Output the [X, Y] coordinate of the center of the cell containing the given text.  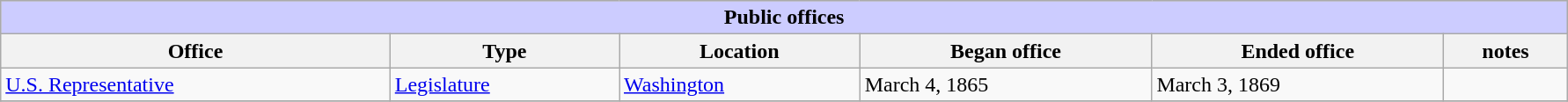
Ended office [1298, 51]
Washington [740, 84]
Location [740, 51]
Public offices [785, 18]
Legislature [504, 84]
U.S. Representative [195, 84]
notes [1506, 51]
Type [504, 51]
March 3, 1869 [1298, 84]
March 4, 1865 [1006, 84]
Began office [1006, 51]
Office [195, 51]
